Provide the (x, y) coordinate of the cell's center where the given text is located.  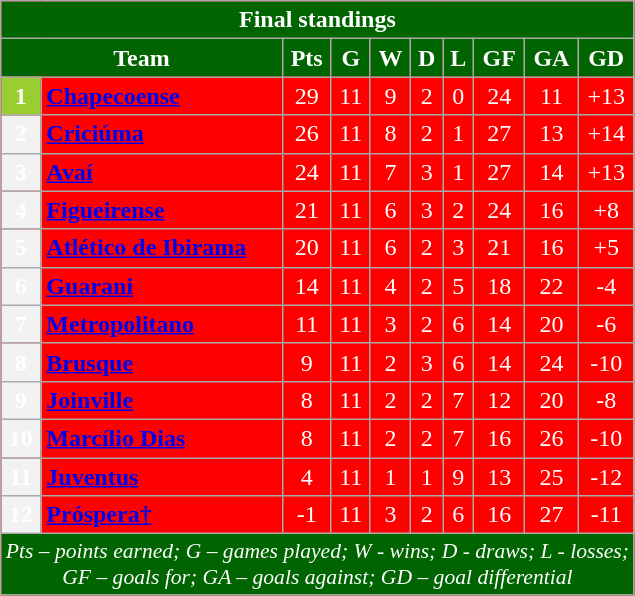
0 (458, 96)
W (390, 58)
+14 (606, 134)
L (458, 58)
GF (500, 58)
22 (552, 286)
Figueirense (162, 210)
Criciúma (162, 134)
-11 (606, 515)
Marcílio Dias (162, 438)
Pts – points earned; G – games played; W - wins; D - draws; L - losses;GF – goals for; GA – goals against; GD – goal differential (318, 564)
Metropolitano (162, 324)
GA (552, 58)
+8 (606, 210)
10 (21, 438)
Chapecoense (162, 96)
29 (306, 96)
-6 (606, 324)
Final standings (318, 20)
+5 (606, 248)
25 (552, 477)
Atlético de Ibirama (162, 248)
-12 (606, 477)
GD (606, 58)
Juventus (162, 477)
D (426, 58)
-1 (306, 515)
-8 (606, 400)
Brusque (162, 362)
Pts (306, 58)
18 (500, 286)
-4 (606, 286)
Guarani (162, 286)
G (350, 58)
Team (142, 58)
Próspera† (162, 515)
Avaí (162, 172)
Joinville (162, 400)
